Extract the (X, Y) coordinate from the center of the cell holding the provided text.  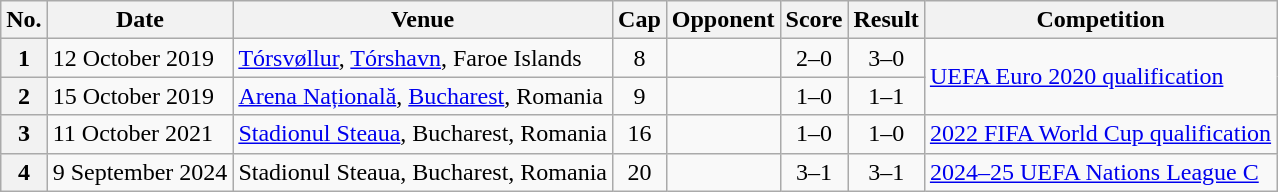
9 September 2024 (140, 172)
Date (140, 20)
1 (24, 58)
2–0 (814, 58)
Opponent (723, 20)
Cap (640, 20)
Competition (1100, 20)
3–0 (886, 58)
8 (640, 58)
9 (640, 96)
1–1 (886, 96)
Tórsvøllur, Tórshavn, Faroe Islands (423, 58)
4 (24, 172)
No. (24, 20)
2022 FIFA World Cup qualification (1100, 134)
UEFA Euro 2020 qualification (1100, 77)
11 October 2021 (140, 134)
Result (886, 20)
16 (640, 134)
Venue (423, 20)
Score (814, 20)
20 (640, 172)
2 (24, 96)
12 October 2019 (140, 58)
2024–25 UEFA Nations League C (1100, 172)
Arena Națională, Bucharest, Romania (423, 96)
15 October 2019 (140, 96)
3 (24, 134)
